Scan for the cell matching the given text and deliver its (x, y) coordinate at center. 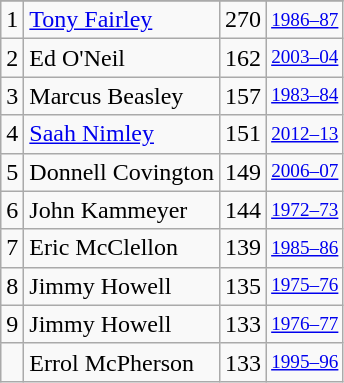
John Kammeyer (122, 210)
1983–84 (305, 96)
2006–07 (305, 172)
Donnell Covington (122, 172)
2 (12, 58)
Errol McPherson (122, 362)
135 (244, 286)
270 (244, 20)
1 (12, 20)
9 (12, 324)
2003–04 (305, 58)
2012–13 (305, 134)
1985–86 (305, 248)
6 (12, 210)
144 (244, 210)
1972–73 (305, 210)
Marcus Beasley (122, 96)
7 (12, 248)
Tony Fairley (122, 20)
Eric McClellon (122, 248)
1976–77 (305, 324)
8 (12, 286)
157 (244, 96)
151 (244, 134)
3 (12, 96)
1986–87 (305, 20)
Saah Nimley (122, 134)
1995–96 (305, 362)
1975–76 (305, 286)
162 (244, 58)
149 (244, 172)
Ed O'Neil (122, 58)
139 (244, 248)
4 (12, 134)
5 (12, 172)
